Return the [X, Y] coordinate for the center point of the cell that contains the specified text.  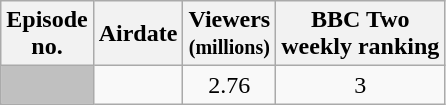
Airdate [138, 34]
Viewers(millions) [230, 34]
Episodeno. [47, 34]
BBC Twoweekly ranking [360, 34]
3 [360, 85]
2.76 [230, 85]
